Capture the cell that displays the provided text and extract its [X, Y] central coordinate. 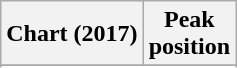
Chart (2017) [72, 34]
Peak position [189, 34]
